Scan for the cell matching the given text and deliver its [X, Y] coordinate at center. 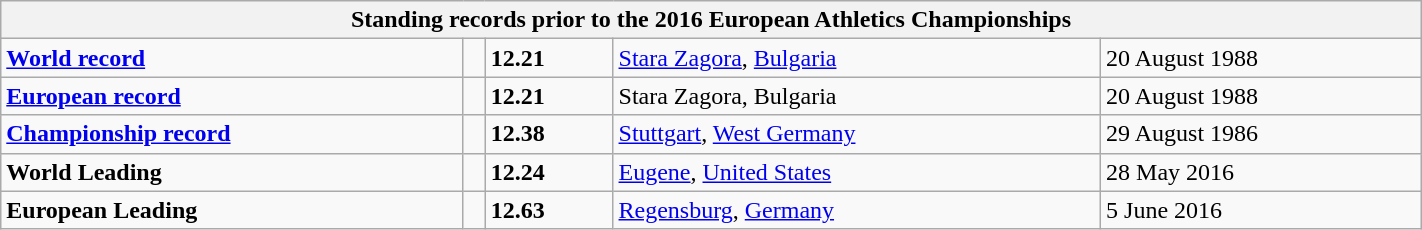
12.63 [549, 210]
5 June 2016 [1262, 210]
12.38 [549, 134]
29 August 1986 [1262, 134]
World Leading [232, 172]
Regensburg, Germany [857, 210]
European record [232, 96]
12.24 [549, 172]
Eugene, United States [857, 172]
28 May 2016 [1262, 172]
World record [232, 58]
Stuttgart, West Germany [857, 134]
Standing records prior to the 2016 European Athletics Championships [711, 20]
European Leading [232, 210]
Championship record [232, 134]
